Provide the (X, Y) coordinate of the cell's center where the given text is located.  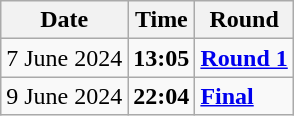
9 June 2024 (64, 96)
Date (64, 20)
Round (244, 20)
7 June 2024 (64, 58)
22:04 (162, 96)
Round 1 (244, 58)
Time (162, 20)
13:05 (162, 58)
Final (244, 96)
